Extract the [x, y] coordinate from the center of the cell holding the provided text.  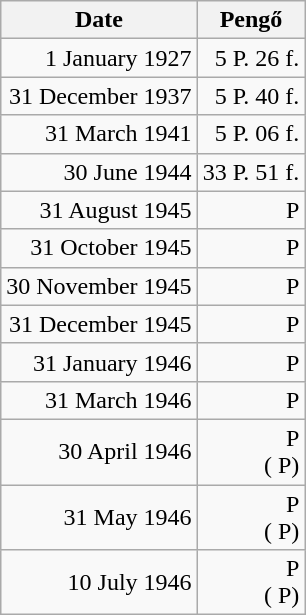
31 October 1945 [99, 248]
30 November 1945 [99, 286]
31 December 1937 [99, 96]
1 January 1927 [99, 58]
33 P. 51 f. [251, 172]
30 June 1944 [99, 172]
Date [99, 20]
30 April 1946 [99, 452]
31 May 1946 [99, 516]
31 August 1945 [99, 210]
31 March 1941 [99, 134]
5 P. 06 f. [251, 134]
31 January 1946 [99, 362]
Pengő [251, 20]
31 March 1946 [99, 400]
31 December 1945 [99, 324]
10 July 1946 [99, 582]
5 P. 26 f. [251, 58]
5 P. 40 f. [251, 96]
